Provide the [X, Y] coordinate of the cell's center where the given text is located.  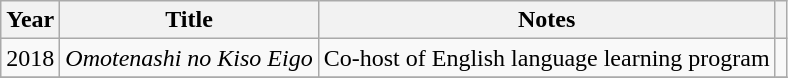
Title [189, 20]
Year [30, 20]
Omotenashi no Kiso Eigo [189, 58]
Notes [546, 20]
2018 [30, 58]
Co-host of English language learning program [546, 58]
